Pinpoint the cell where the given text exists, returning its [x, y] midpoint coordinate. 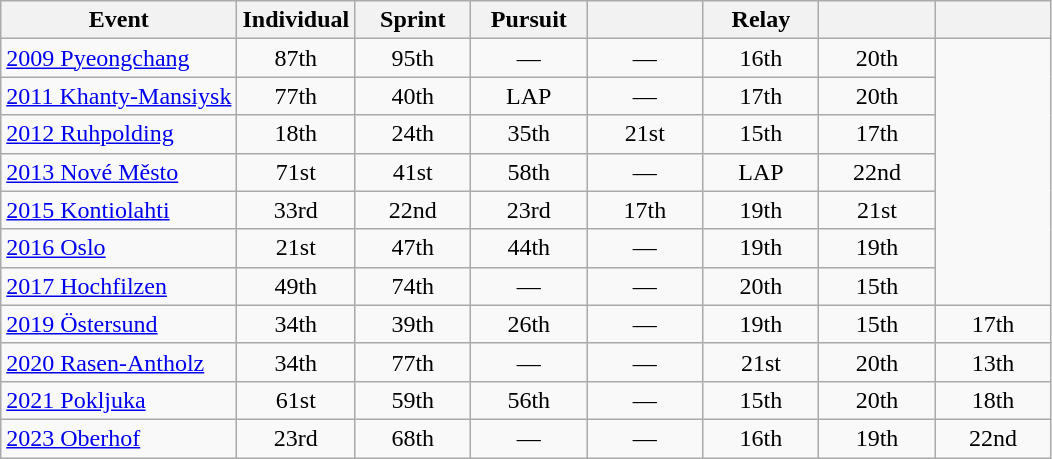
56th [529, 400]
2017 Hochfilzen [119, 286]
2015 Kontiolahti [119, 210]
49th [296, 286]
39th [413, 324]
74th [413, 286]
33rd [296, 210]
2013 Nové Město [119, 172]
24th [413, 134]
61st [296, 400]
2009 Pyeongchang [119, 58]
40th [413, 96]
Relay [761, 20]
35th [529, 134]
Pursuit [529, 20]
95th [413, 58]
68th [413, 438]
2023 Oberhof [119, 438]
2021 Pokljuka [119, 400]
Individual [296, 20]
2011 Khanty-Mansiysk [119, 96]
2019 Östersund [119, 324]
59th [413, 400]
58th [529, 172]
26th [529, 324]
Sprint [413, 20]
71st [296, 172]
87th [296, 58]
47th [413, 248]
2020 Rasen-Antholz [119, 362]
41st [413, 172]
13th [993, 362]
Event [119, 20]
2016 Oslo [119, 248]
2012 Ruhpolding [119, 134]
44th [529, 248]
